For the text-containing cell, return its midpoint in [X, Y] coordinate format. 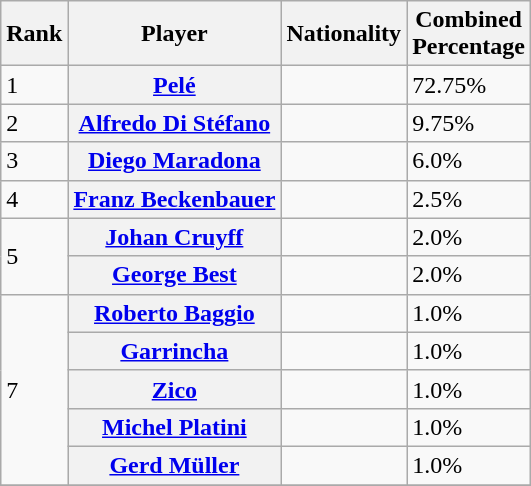
Zico [174, 389]
Rank [34, 34]
7 [34, 389]
2.5% [469, 199]
72.75% [469, 85]
5 [34, 256]
4 [34, 199]
George Best [174, 275]
2 [34, 123]
Player [174, 34]
CombinedPercentage [469, 34]
Nationality [344, 34]
Pelé [174, 85]
6.0% [469, 161]
Gerd Müller [174, 465]
Johan Cruyff [174, 237]
Garrincha [174, 351]
Alfredo Di Stéfano [174, 123]
1 [34, 85]
Franz Beckenbauer [174, 199]
Michel Platini [174, 427]
Diego Maradona [174, 161]
3 [34, 161]
Roberto Baggio [174, 313]
9.75% [469, 123]
